Extract the [x, y] coordinate from the center of the cell holding the provided text.  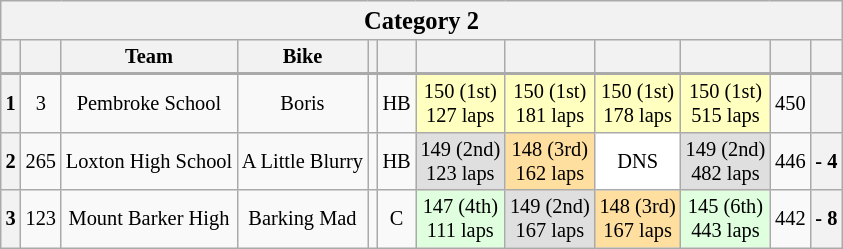
150 (1st) 181 laps [550, 103]
Category 2 [422, 20]
150 (1st) 515 laps [726, 103]
- 4 [826, 161]
147 (4th) 111 laps [461, 219]
150 (1st) 178 laps [638, 103]
450 [790, 103]
145 (6th) 443 laps [726, 219]
442 [790, 219]
149 (2nd) 123 laps [461, 161]
Team [149, 57]
1 [11, 103]
123 [41, 219]
Bike [302, 57]
- 8 [826, 219]
C [397, 219]
148 (3rd) 167 laps [638, 219]
148 (3rd) 162 laps [550, 161]
DNS [638, 161]
265 [41, 161]
446 [790, 161]
149 (2nd) 482 laps [726, 161]
Boris [302, 103]
Pembroke School [149, 103]
Loxton High School [149, 161]
2 [11, 161]
Barking Mad [302, 219]
A Little Blurry [302, 161]
Mount Barker High [149, 219]
150 (1st) 127 laps [461, 103]
149 (2nd) 167 laps [550, 219]
